Locate the cell with the specified text and output its (x, y) center coordinate. 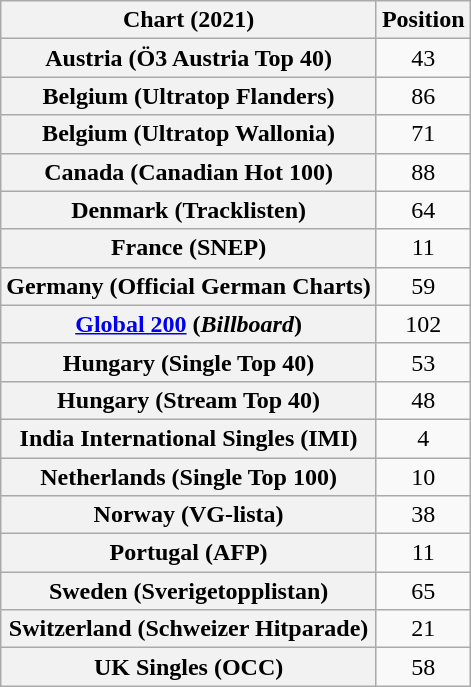
Austria (Ö3 Austria Top 40) (189, 58)
71 (423, 134)
38 (423, 515)
Germany (Official German Charts) (189, 286)
10 (423, 477)
65 (423, 591)
86 (423, 96)
France (SNEP) (189, 248)
43 (423, 58)
Netherlands (Single Top 100) (189, 477)
53 (423, 362)
21 (423, 629)
Global 200 (Billboard) (189, 324)
Belgium (Ultratop Wallonia) (189, 134)
Portugal (AFP) (189, 553)
Norway (VG-lista) (189, 515)
102 (423, 324)
Hungary (Single Top 40) (189, 362)
India International Singles (IMI) (189, 438)
4 (423, 438)
Belgium (Ultratop Flanders) (189, 96)
Position (423, 20)
48 (423, 400)
58 (423, 667)
UK Singles (OCC) (189, 667)
Sweden (Sverigetopplistan) (189, 591)
Hungary (Stream Top 40) (189, 400)
Switzerland (Schweizer Hitparade) (189, 629)
59 (423, 286)
64 (423, 210)
Denmark (Tracklisten) (189, 210)
Canada (Canadian Hot 100) (189, 172)
Chart (2021) (189, 20)
88 (423, 172)
